Output the [x, y] coordinate of the center of the cell containing the given text.  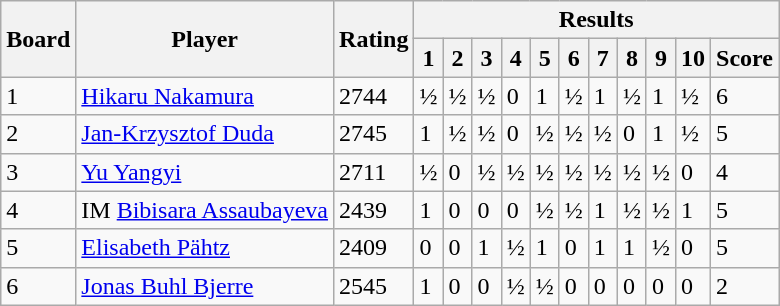
2545 [374, 286]
8 [632, 58]
Board [38, 39]
2409 [374, 248]
2711 [374, 172]
2439 [374, 210]
Jan-Krzysztof Duda [205, 134]
Jonas Buhl Bjerre [205, 286]
2744 [374, 96]
2745 [374, 134]
Elisabeth Pähtz [205, 248]
IM Bibisara Assaubayeva [205, 210]
Score [745, 58]
Hikaru Nakamura [205, 96]
Results [596, 20]
Player [205, 39]
10 [692, 58]
9 [660, 58]
Yu Yangyi [205, 172]
7 [602, 58]
Rating [374, 39]
